Detect which cell encompasses the target text, then output its (X, Y) center coordinate. 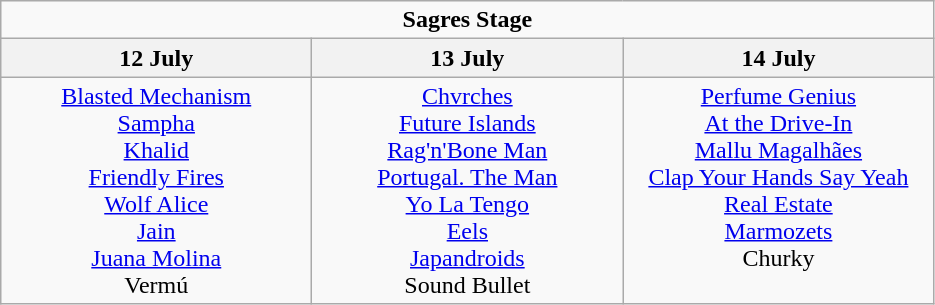
Perfume GeniusAt the Drive-InMallu MagalhãesClap Your Hands Say YeahReal EstateMarmozetsChurky (778, 190)
13 July (468, 58)
Blasted MechanismSamphaKhalidFriendly FiresWolf AliceJainJuana MolinaVermú (156, 190)
ChvrchesFuture IslandsRag'n'Bone ManPortugal. The ManYo La TengoEelsJapandroidsSound Bullet (468, 190)
14 July (778, 58)
12 July (156, 58)
Sagres Stage (468, 20)
